Extract the (x, y) coordinate from the center of the cell holding the provided text.  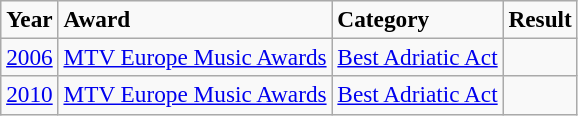
Category (418, 19)
Result (540, 19)
Year (30, 19)
Award (195, 19)
2010 (30, 95)
2006 (30, 57)
